Determine the (x, y) coordinate at the center of the cell enclosing the given text.  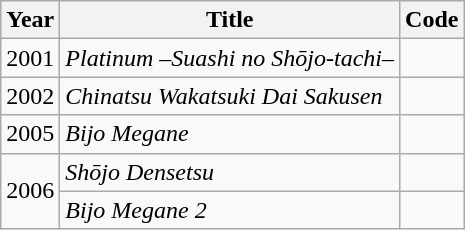
2001 (30, 58)
2006 (30, 191)
Platinum –Suashi no Shōjo-tachi– (230, 58)
Shōjo Densetsu (230, 172)
Year (30, 20)
Bijo Megane (230, 134)
2002 (30, 96)
Code (432, 20)
2005 (30, 134)
Bijo Megane 2 (230, 210)
Title (230, 20)
Chinatsu Wakatsuki Dai Sakusen (230, 96)
